Capture the cell that displays the provided text and extract its [x, y] central coordinate. 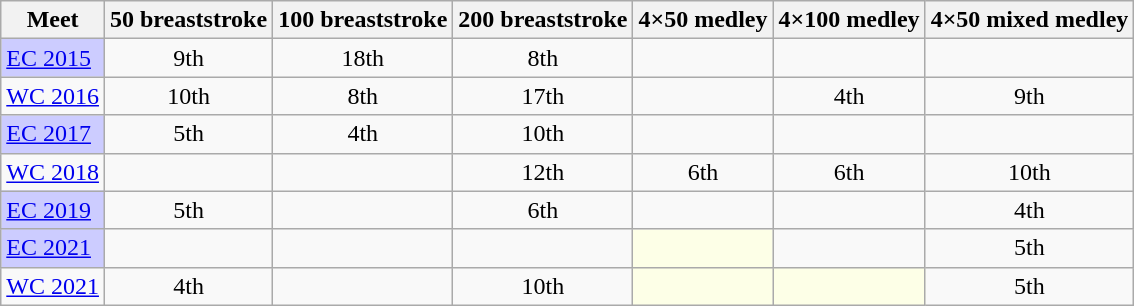
4×50 medley [703, 20]
EC 2017 [53, 134]
EC 2019 [53, 210]
17th [543, 96]
4×50 mixed medley [1030, 20]
12th [543, 172]
Meet [53, 20]
4×100 medley [849, 20]
EC 2021 [53, 248]
WC 2016 [53, 96]
EC 2015 [53, 58]
WC 2018 [53, 172]
200 breaststroke [543, 20]
18th [363, 58]
100 breaststroke [363, 20]
WC 2021 [53, 286]
50 breaststroke [188, 20]
